Return the (x, y) coordinate for the center point of the cell that contains the specified text.  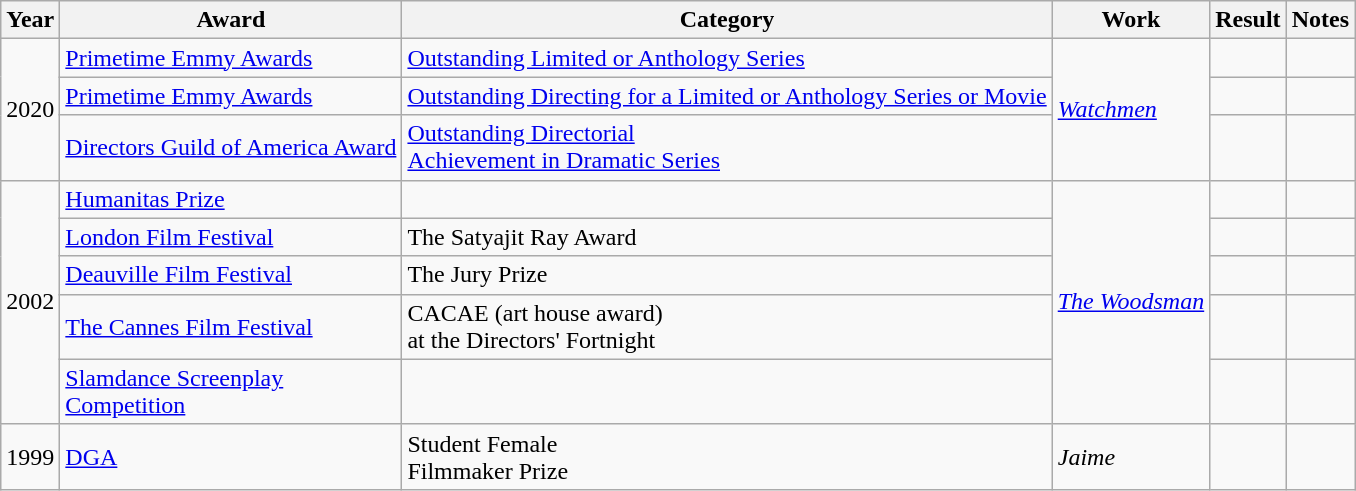
1999 (30, 456)
Notes (1320, 20)
The Woodsman (1131, 302)
The Satyajit Ray Award (727, 237)
Humanitas Prize (231, 199)
CACAE (art house award)at the Directors' Fortnight (727, 326)
Outstanding DirectorialAchievement in Dramatic Series (727, 148)
Award (231, 20)
Result (1248, 20)
The Jury Prize (727, 275)
Work (1131, 20)
The Cannes Film Festival (231, 326)
Directors Guild of America Award (231, 148)
2002 (30, 302)
Category (727, 20)
DGA (231, 456)
Jaime (1131, 456)
Year (30, 20)
Slamdance ScreenplayCompetition (231, 392)
Outstanding Limited or Anthology Series (727, 58)
Watchmen (1131, 110)
Student FemaleFilmmaker Prize (727, 456)
Deauville Film Festival (231, 275)
Outstanding Directing for a Limited or Anthology Series or Movie (727, 96)
London Film Festival (231, 237)
2020 (30, 110)
